Provide the [x, y] coordinate of the cell's center where the given text is located.  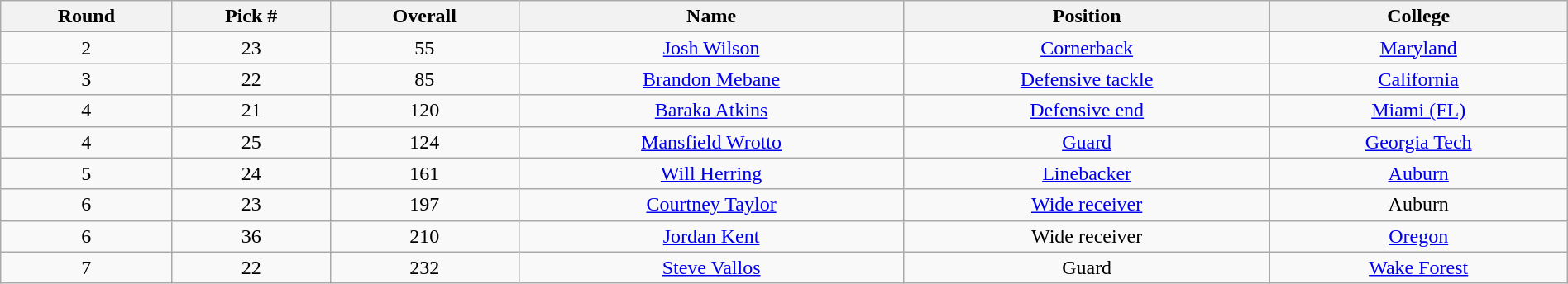
Georgia Tech [1418, 142]
Will Herring [711, 173]
Pick # [251, 17]
Mansfield Wrotto [711, 142]
5 [86, 173]
Defensive tackle [1087, 79]
120 [424, 111]
Wake Forest [1418, 267]
36 [251, 236]
Steve Vallos [711, 267]
Cornerback [1087, 48]
Defensive end [1087, 111]
55 [424, 48]
Miami (FL) [1418, 111]
Brandon Mebane [711, 79]
197 [424, 205]
Round [86, 17]
85 [424, 79]
Name [711, 17]
College [1418, 17]
3 [86, 79]
210 [424, 236]
Josh Wilson [711, 48]
25 [251, 142]
7 [86, 267]
232 [424, 267]
161 [424, 173]
Linebacker [1087, 173]
Oregon [1418, 236]
Overall [424, 17]
Courtney Taylor [711, 205]
21 [251, 111]
Maryland [1418, 48]
24 [251, 173]
Position [1087, 17]
California [1418, 79]
124 [424, 142]
Baraka Atkins [711, 111]
2 [86, 48]
Jordan Kent [711, 236]
